Identify which cell holds the provided text, then report its [X, Y] central coordinate. 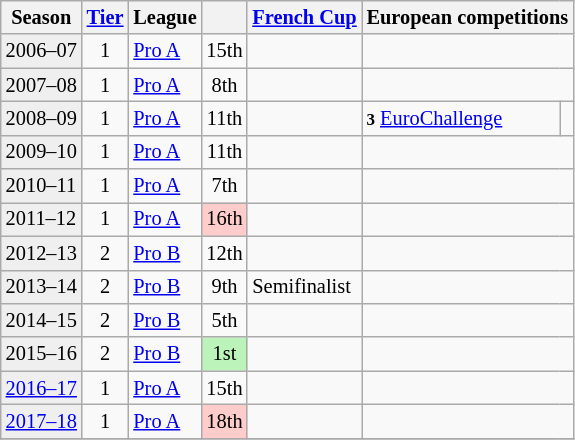
5th [225, 320]
Semifinalist [304, 287]
2007–08 [42, 85]
2015–16 [42, 354]
8th [225, 85]
7th [225, 186]
2014–15 [42, 320]
9th [225, 287]
12th [225, 253]
18th [225, 421]
2017–18 [42, 421]
Season [42, 17]
2009–10 [42, 152]
2011–12 [42, 219]
European competitions [468, 17]
2012–13 [42, 253]
3 EuroChallenge [461, 118]
2013–14 [42, 287]
16th [225, 219]
League [164, 17]
2008–09 [42, 118]
2010–11 [42, 186]
Tier [106, 17]
1st [225, 354]
2016–17 [42, 388]
French Cup [304, 17]
2006–07 [42, 51]
